Locate the cell with the specified text and output its (x, y) center coordinate. 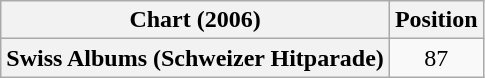
87 (436, 58)
Swiss Albums (Schweizer Hitparade) (196, 58)
Chart (2006) (196, 20)
Position (436, 20)
